From the cell containing the given text, extract its center point as (x, y) coordinate. 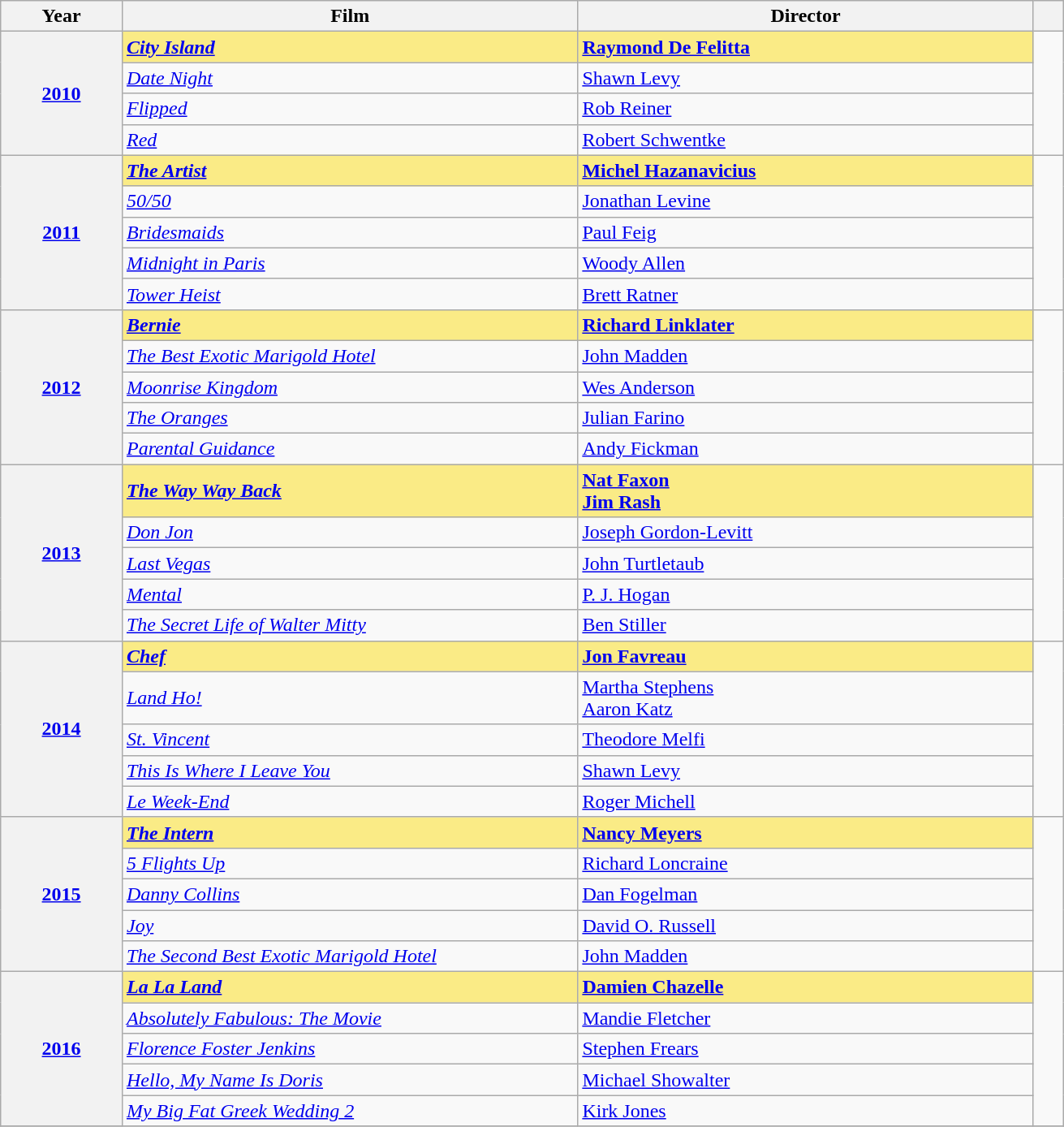
2011 (62, 232)
Nat Faxon Jim Rash (805, 490)
Roger Michell (805, 801)
Red (349, 140)
Flipped (349, 109)
Mental (349, 594)
My Big Fat Greek Wedding 2 (349, 1111)
Theodore Melfi (805, 740)
This Is Where I Leave You (349, 771)
Joseph Gordon-Levitt (805, 533)
Florence Foster Jenkins (349, 1049)
The Secret Life of Walter Mitty (349, 625)
Tower Heist (349, 294)
P. J. Hogan (805, 594)
Last Vegas (349, 563)
Dan Fogelman (805, 894)
Kirk Jones (805, 1111)
Chef (349, 656)
David O. Russell (805, 925)
Julian Farino (805, 418)
The Best Exotic Marigold Hotel (349, 356)
Martha Stephens Aaron Katz (805, 698)
Wes Anderson (805, 387)
Robert Schwentke (805, 140)
St. Vincent (349, 740)
Midnight in Paris (349, 263)
2014 (62, 729)
2010 (62, 93)
50/50 (349, 201)
Paul Feig (805, 232)
The Artist (349, 171)
Danny Collins (349, 894)
La La Land (349, 987)
2016 (62, 1049)
Director (805, 16)
2015 (62, 894)
The Intern (349, 832)
City Island (349, 47)
The Second Best Exotic Marigold Hotel (349, 956)
Andy Fickman (805, 449)
Richard Loncraine (805, 863)
2013 (62, 552)
Stephen Frears (805, 1049)
Rob Reiner (805, 109)
Hello, My Name Is Doris (349, 1080)
Raymond De Felitta (805, 47)
Richard Linklater (805, 325)
Absolutely Fabulous: The Movie (349, 1018)
Michael Showalter (805, 1080)
5 Flights Up (349, 863)
2012 (62, 386)
Brett Ratner (805, 294)
The Way Way Back (349, 490)
Parental Guidance (349, 449)
Jon Favreau (805, 656)
Le Week-End (349, 801)
Year (62, 16)
Michel Hazanavicius (805, 171)
Mandie Fletcher (805, 1018)
Jonathan Levine (805, 201)
The Oranges (349, 418)
Moonrise Kingdom (349, 387)
Don Jon (349, 533)
Nancy Meyers (805, 832)
Bridesmaids (349, 232)
Film (349, 16)
Joy (349, 925)
Date Night (349, 78)
Land Ho! (349, 698)
John Turtletaub (805, 563)
Bernie (349, 325)
Woody Allen (805, 263)
Damien Chazelle (805, 987)
Ben Stiller (805, 625)
